Capture the cell that displays the provided text and extract its [X, Y] central coordinate. 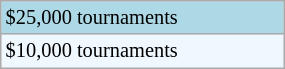
$25,000 tournaments [142, 17]
$10,000 tournaments [142, 51]
